Search for the cell housing the specified text and yield its (x, y) center coordinate. 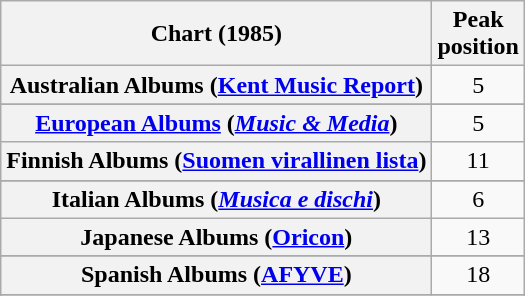
Australian Albums (Kent Music Report) (216, 85)
Peakposition (478, 34)
Spanish Albums (AFYVE) (216, 275)
6 (478, 199)
Italian Albums (Musica e dischi) (216, 199)
Finnish Albums (Suomen virallinen lista) (216, 161)
11 (478, 161)
18 (478, 275)
European Albums (Music & Media) (216, 123)
Chart (1985) (216, 34)
Japanese Albums (Oricon) (216, 237)
13 (478, 237)
